Return the (X, Y) coordinate for the center point of the cell that contains the specified text.  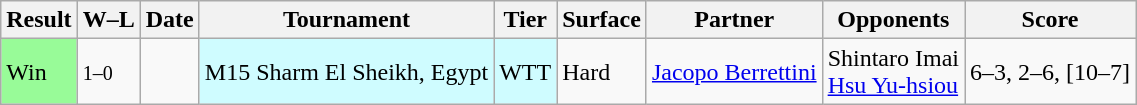
Tier (526, 20)
Win (39, 72)
Result (39, 20)
Tournament (346, 20)
M15 Sharm El Sheikh, Egypt (346, 72)
Opponents (893, 20)
Jacopo Berrettini (734, 72)
1–0 (108, 72)
Shintaro Imai Hsu Yu-hsiou (893, 72)
Date (170, 20)
Score (1050, 20)
W–L (108, 20)
6–3, 2–6, [10–7] (1050, 72)
Partner (734, 20)
Hard (602, 72)
Surface (602, 20)
WTT (526, 72)
